Locate the cell with the specified text and output its (X, Y) center coordinate. 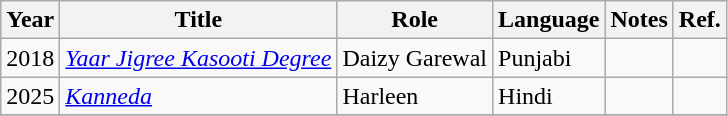
Hindi (549, 96)
2018 (30, 58)
Kanneda (198, 96)
Language (549, 20)
Role (415, 20)
Ref. (700, 20)
Yaar Jigree Kasooti Degree (198, 58)
Year (30, 20)
Title (198, 20)
Daizy Garewal (415, 58)
2025 (30, 96)
Harleen (415, 96)
Punjabi (549, 58)
Notes (639, 20)
